Return the (x, y) coordinate for the center point of the cell that contains the specified text.  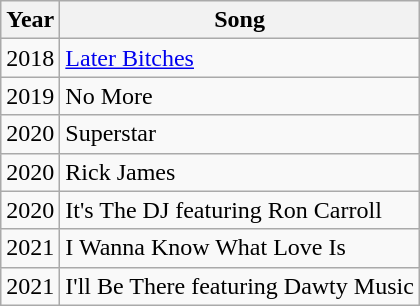
Later Bitches (240, 58)
I'll Be There featuring Dawty Music (240, 286)
Superstar (240, 134)
2018 (30, 58)
It's The DJ featuring Ron Carroll (240, 210)
2019 (30, 96)
Song (240, 20)
Rick James (240, 172)
Year (30, 20)
No More (240, 96)
I Wanna Know What Love Is (240, 248)
